From the cell containing the given text, extract its center point as (x, y) coordinate. 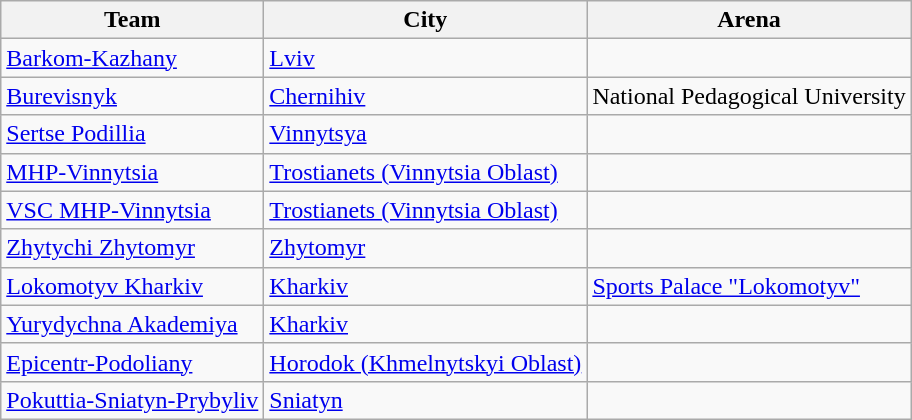
Zhytychi Zhytomyr (132, 248)
Barkom-Kazhany (132, 58)
Sports Palace "Lokomotyv" (749, 286)
Arena (749, 20)
Yurydychna Akademiya (132, 324)
Pokuttia-Sniatyn-Prybyliv (132, 400)
Zhytomyr (426, 248)
Sertse Podillia (132, 134)
Lviv (426, 58)
Epicentr-Podoliany (132, 362)
Sniatyn (426, 400)
Chernihiv (426, 96)
City (426, 20)
National Pedagogical University (749, 96)
Team (132, 20)
Vinnytsya (426, 134)
Burevisnyk (132, 96)
MHP-Vinnytsia (132, 172)
Horodok (Khmelnytskyi Oblast) (426, 362)
VSC MHP-Vinnytsia (132, 210)
Lokomotyv Kharkiv (132, 286)
